Search for the cell housing the specified text and yield its (X, Y) center coordinate. 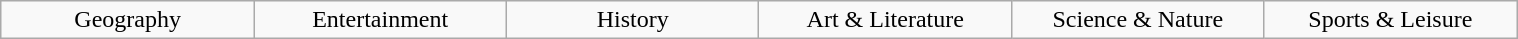
History (632, 20)
Geography (128, 20)
Sports & Leisure (1390, 20)
Science & Nature (1138, 20)
Entertainment (380, 20)
Art & Literature (886, 20)
